Detect which cell encompasses the target text, then output its [X, Y] center coordinate. 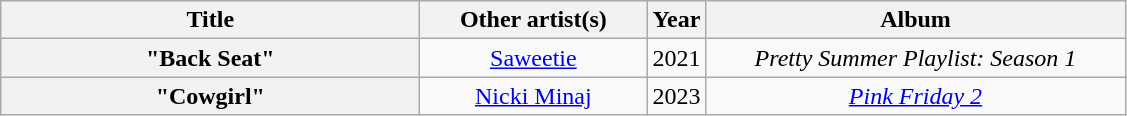
Saweetie [534, 58]
2021 [676, 58]
Pretty Summer Playlist: Season 1 [916, 58]
Year [676, 20]
2023 [676, 96]
Album [916, 20]
Other artist(s) [534, 20]
Title [210, 20]
Pink Friday 2 [916, 96]
"Cowgirl" [210, 96]
"Back Seat" [210, 58]
Nicki Minaj [534, 96]
